Search for the cell housing the specified text and yield its [X, Y] center coordinate. 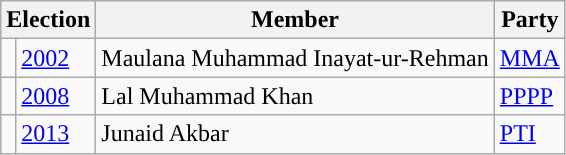
PPPP [530, 96]
Party [530, 20]
Election [48, 20]
Junaid Akbar [295, 134]
2013 [56, 134]
MMA [530, 58]
2002 [56, 58]
Member [295, 20]
PTI [530, 134]
2008 [56, 96]
Lal Muhammad Khan [295, 96]
Maulana Muhammad Inayat-ur-Rehman [295, 58]
